Pinpoint the cell where the given text exists, returning its [x, y] midpoint coordinate. 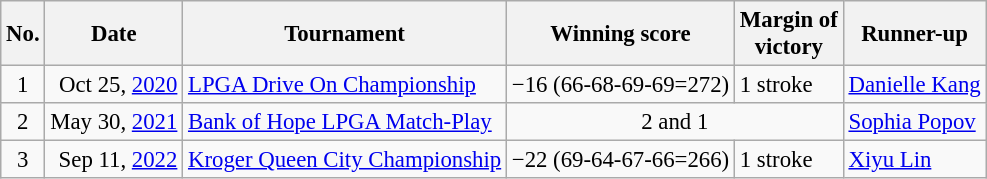
Danielle Kang [914, 85]
−22 (69-64-67-66=266) [620, 160]
Sophia Popov [914, 122]
Oct 25, 2020 [114, 85]
Margin ofvictory [788, 34]
3 [23, 160]
May 30, 2021 [114, 122]
Sep 11, 2022 [114, 160]
Xiyu Lin [914, 160]
LPGA Drive On Championship [345, 85]
2 [23, 122]
Date [114, 34]
−16 (66-68-69-69=272) [620, 85]
Tournament [345, 34]
1 [23, 85]
Kroger Queen City Championship [345, 160]
Runner-up [914, 34]
Bank of Hope LPGA Match-Play [345, 122]
2 and 1 [674, 122]
Winning score [620, 34]
No. [23, 34]
